From the cell containing the given text, extract its center point as (X, Y) coordinate. 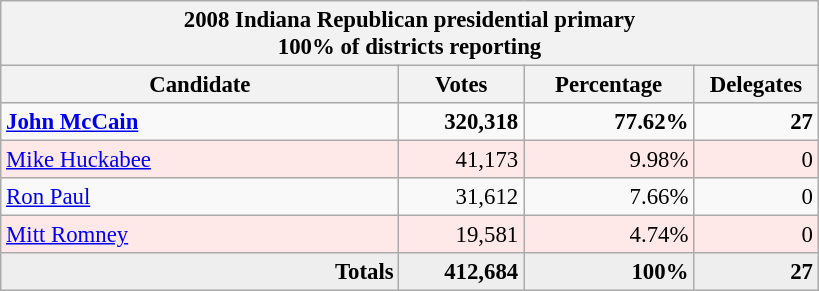
9.98% (609, 160)
2008 Indiana Republican presidential primary100% of districts reporting (410, 34)
77.62% (609, 122)
John McCain (200, 122)
Delegates (756, 85)
4.74% (609, 235)
320,318 (462, 122)
31,612 (462, 197)
Mike Huckabee (200, 160)
Votes (462, 85)
27 (756, 122)
Percentage (609, 85)
41,173 (462, 160)
Ron Paul (200, 197)
Mitt Romney (200, 235)
19,581 (462, 235)
Candidate (200, 85)
7.66% (609, 197)
